From the cell containing the given text, extract its center point as [x, y] coordinate. 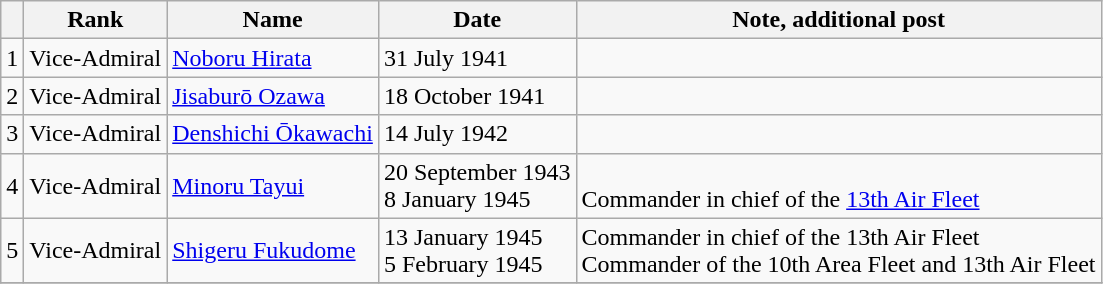
Minoru Tayui [273, 186]
1 [12, 58]
Commander in chief of the 13th Air FleetCommander of the 10th Area Fleet and 13th Air Fleet [838, 250]
Shigeru Fukudome [273, 250]
31 July 1941 [477, 58]
Note, additional post [838, 20]
Denshichi Ōkawachi [273, 134]
3 [12, 134]
18 October 1941 [477, 96]
Date [477, 20]
20 September 19438 January 1945 [477, 186]
Jisaburō Ozawa [273, 96]
Name [273, 20]
2 [12, 96]
5 [12, 250]
Noboru Hirata [273, 58]
13 January 19455 February 1945 [477, 250]
Commander in chief of the 13th Air Fleet [838, 186]
Rank [96, 20]
14 July 1942 [477, 134]
4 [12, 186]
